Return the (X, Y) coordinate for the center point of the cell that contains the specified text.  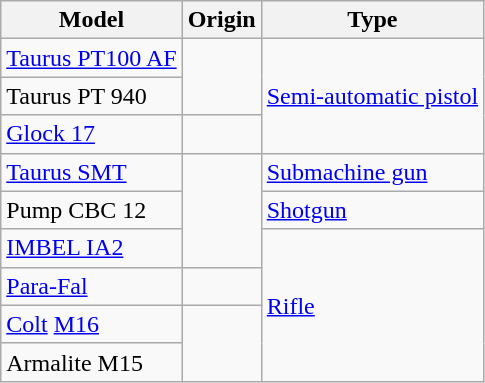
Armalite M15 (92, 362)
IMBEL IA2 (92, 248)
Type (372, 20)
Glock 17 (92, 134)
Rifle (372, 305)
Model (92, 20)
Semi-automatic pistol (372, 96)
Colt M16 (92, 324)
Shotgun (372, 210)
Para-Fal (92, 286)
Origin (222, 20)
Taurus PT 940 (92, 96)
Taurus PT100 AF (92, 58)
Submachine gun (372, 172)
Taurus SMT (92, 172)
Pump CBC 12 (92, 210)
